Return [X, Y] of the center of cell containing provided text 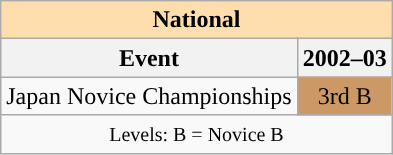
3rd B [344, 96]
Event [149, 58]
Levels: B = Novice B [196, 134]
National [196, 20]
Japan Novice Championships [149, 96]
2002–03 [344, 58]
